Pinpoint the cell where the given text exists, returning its [X, Y] midpoint coordinate. 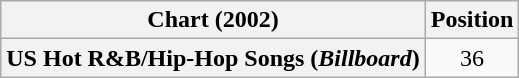
Position [472, 20]
Chart (2002) [213, 20]
US Hot R&B/Hip-Hop Songs (Billboard) [213, 58]
36 [472, 58]
